Search for the cell housing the specified text and yield its [x, y] center coordinate. 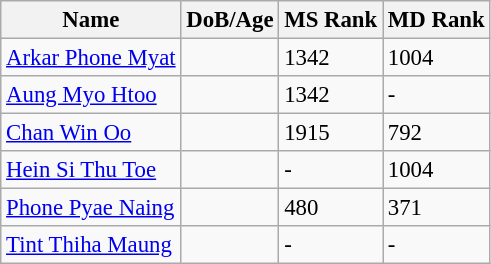
371 [436, 208]
792 [436, 133]
480 [331, 208]
MS Rank [331, 20]
Name [91, 20]
DoB/Age [230, 20]
Aung Myo Htoo [91, 95]
Chan Win Oo [91, 133]
Phone Pyae Naing [91, 208]
MD Rank [436, 20]
Arkar Phone Myat [91, 58]
Tint Thiha Maung [91, 245]
Hein Si Thu Toe [91, 170]
1915 [331, 133]
